Find where the given text appears and provide that cell's center as (X, Y) coordinate. 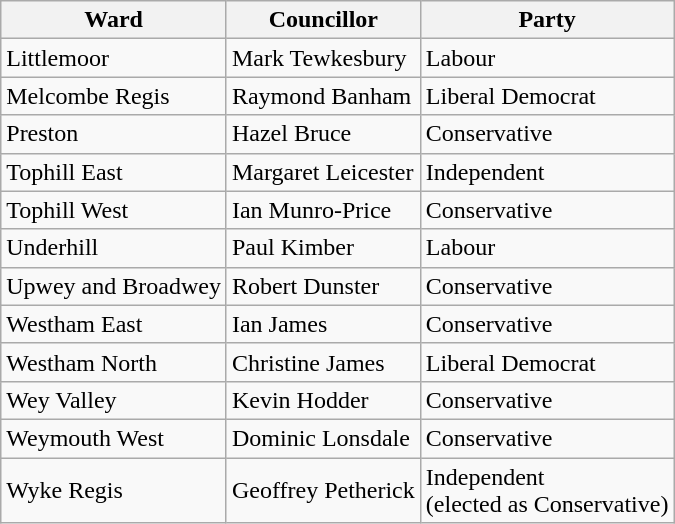
Paul Kimber (323, 248)
Geoffrey Petherick (323, 490)
Upwey and Broadwey (114, 286)
Preston (114, 134)
Party (547, 20)
Margaret Leicester (323, 172)
Independent (547, 172)
Littlemoor (114, 58)
Ian James (323, 324)
Independent(elected as Conservative) (547, 490)
Kevin Hodder (323, 400)
Westham North (114, 362)
Ward (114, 20)
Melcombe Regis (114, 96)
Robert Dunster (323, 286)
Tophill West (114, 210)
Christine James (323, 362)
Ian Munro-Price (323, 210)
Councillor (323, 20)
Westham East (114, 324)
Weymouth West (114, 438)
Raymond Banham (323, 96)
Mark Tewkesbury (323, 58)
Wyke Regis (114, 490)
Hazel Bruce (323, 134)
Underhill (114, 248)
Dominic Lonsdale (323, 438)
Wey Valley (114, 400)
Tophill East (114, 172)
